Pinpoint the cell where the given text exists, returning its (x, y) midpoint coordinate. 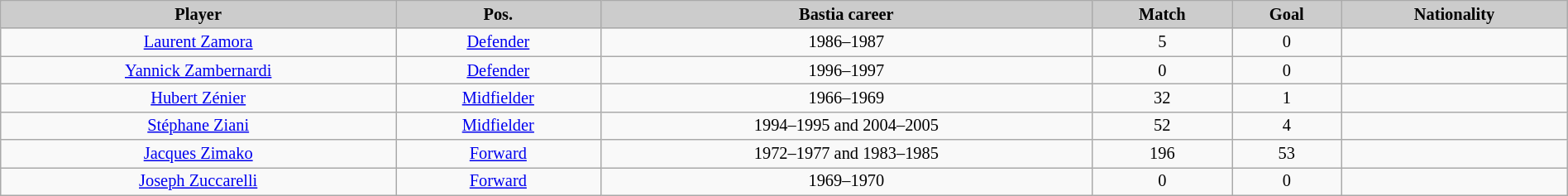
Goal (1287, 14)
53 (1287, 154)
Bastia career (847, 14)
Jacques Zimako (198, 154)
196 (1163, 154)
Pos. (498, 14)
1996–1997 (847, 70)
1972–1977 and 1983–1985 (847, 154)
4 (1287, 126)
1 (1287, 98)
Player (198, 14)
Hubert Zénier (198, 98)
1969–1970 (847, 181)
32 (1163, 98)
Match (1163, 14)
Stéphane Ziani (198, 126)
1986–1987 (847, 42)
5 (1163, 42)
52 (1163, 126)
1994–1995 and 2004–2005 (847, 126)
Laurent Zamora (198, 42)
1966–1969 (847, 98)
Joseph Zuccarelli (198, 181)
Nationality (1455, 14)
Yannick Zambernardi (198, 70)
